Search for the cell housing the specified text and yield its [x, y] center coordinate. 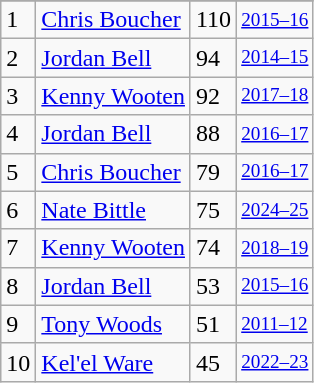
1 [18, 20]
6 [18, 210]
74 [213, 248]
2024–25 [275, 210]
79 [213, 172]
75 [213, 210]
2014–15 [275, 58]
5 [18, 172]
Tony Woods [114, 324]
8 [18, 286]
2018–19 [275, 248]
2017–18 [275, 96]
53 [213, 286]
9 [18, 324]
4 [18, 134]
2 [18, 58]
Kel'el Ware [114, 362]
51 [213, 324]
45 [213, 362]
2022–23 [275, 362]
3 [18, 96]
94 [213, 58]
88 [213, 134]
110 [213, 20]
10 [18, 362]
92 [213, 96]
Nate Bittle [114, 210]
7 [18, 248]
2011–12 [275, 324]
